Return the (x, y) coordinate for the center point of the cell that contains the specified text.  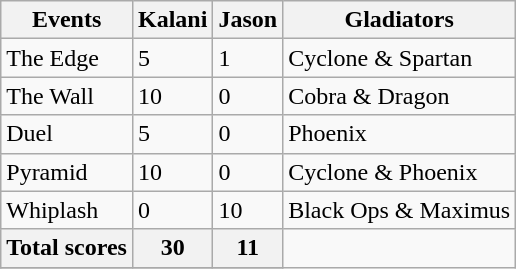
Pyramid (67, 172)
Phoenix (400, 134)
Total scores (67, 248)
Whiplash (67, 210)
Black Ops & Maximus (400, 210)
Duel (67, 134)
Cyclone & Phoenix (400, 172)
Kalani (172, 20)
Events (67, 20)
The Edge (67, 58)
Gladiators (400, 20)
Cyclone & Spartan (400, 58)
Cobra & Dragon (400, 96)
The Wall (67, 96)
Jason (248, 20)
11 (248, 248)
1 (248, 58)
30 (172, 248)
